Pinpoint the cell where the given text exists, returning its [X, Y] midpoint coordinate. 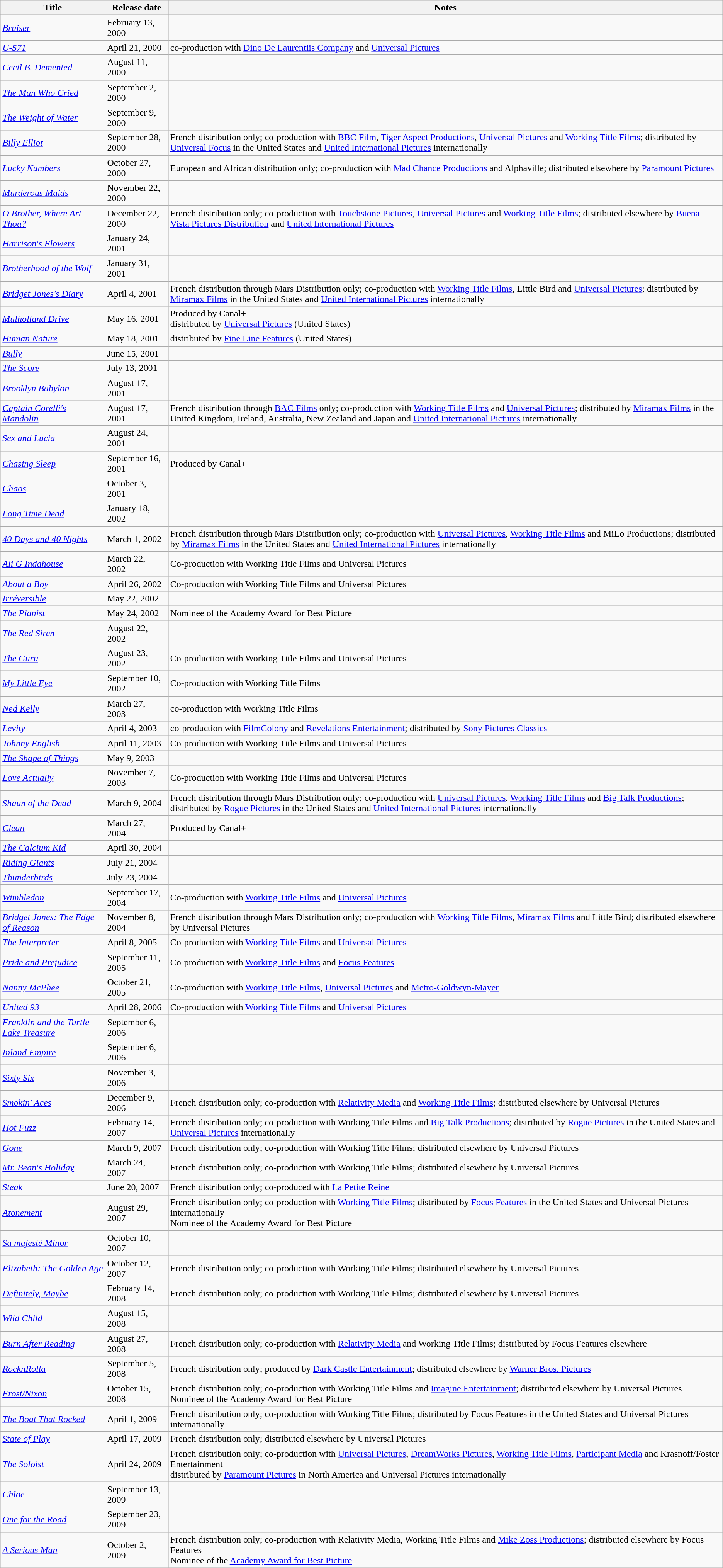
Chasing Sleep [53, 464]
Definitely, Maybe [53, 1293]
Murderous Maids [53, 193]
September 10, 2002 [137, 684]
Love Actually [53, 778]
Nanny McPhee [53, 987]
Mr. Bean's Holiday [53, 1167]
April 26, 2002 [137, 584]
Pride and Prejudice [53, 962]
December 22, 2000 [137, 218]
October 10, 2007 [137, 1243]
Ali G Indahouse [53, 564]
July 21, 2004 [137, 863]
The Pianist [53, 613]
March 1, 2002 [137, 539]
Irréversible [53, 598]
Harrison's Flowers [53, 243]
June 15, 2001 [137, 353]
November 22, 2000 [137, 193]
May 18, 2001 [137, 339]
Billy Elliot [53, 143]
Elizabeth: The Golden Age [53, 1268]
Co-production with Working Title Films and Focus Features [445, 962]
April 1, 2009 [137, 1419]
United 93 [53, 1007]
May 16, 2001 [137, 319]
August 29, 2007 [137, 1213]
August 23, 2002 [137, 658]
December 9, 2006 [137, 1103]
co-production with FilmColony and Revelations Entertainment; distributed by Sony Pictures Classics [445, 729]
The Interpreter [53, 942]
40 Days and 40 Nights [53, 539]
April 11, 2003 [137, 743]
April 30, 2004 [137, 848]
September 17, 2004 [137, 897]
October 12, 2007 [137, 1268]
French distribution only; produced by Dark Castle Entertainment; distributed elsewhere by Warner Bros. Pictures [445, 1369]
Smokin' Aces [53, 1103]
Clean [53, 828]
Sa majesté Minor [53, 1243]
September 9, 2000 [137, 117]
O Brother, Where Art Thou? [53, 218]
Frost/Nixon [53, 1394]
A Serious Man [53, 1550]
The Shape of Things [53, 758]
Produced by Canal+distributed by Universal Pictures (United States) [445, 319]
Chaos [53, 488]
U-571 [53, 48]
March 22, 2002 [137, 564]
The Guru [53, 658]
June 20, 2007 [137, 1187]
Atonement [53, 1213]
April 24, 2009 [137, 1464]
September 28, 2000 [137, 143]
March 27, 2003 [137, 708]
Hot Fuzz [53, 1128]
Human Nature [53, 339]
French distribution only; distributed elsewhere by Universal Pictures [445, 1439]
The Boat That Rocked [53, 1419]
The Soloist [53, 1464]
April 21, 2000 [137, 48]
March 24, 2007 [137, 1167]
RocknRolla [53, 1369]
Co-production with Working Title Films, Universal Pictures and Metro-Goldwyn-Mayer [445, 987]
Mulholland Drive [53, 319]
Ned Kelly [53, 708]
March 9, 2004 [137, 803]
October 3, 2001 [137, 488]
January 24, 2001 [137, 243]
April 8, 2005 [137, 942]
Bridget Jones: The Edge of Reason [53, 922]
co-production with Dino De Laurentiis Company and Universal Pictures [445, 48]
Bully [53, 353]
March 9, 2007 [137, 1148]
April 4, 2001 [137, 294]
October 15, 2008 [137, 1394]
French distribution only; co-produced with La Petite Reine [445, 1187]
February 13, 2000 [137, 28]
Franklin and the Turtle Lake Treasure [53, 1028]
The Score [53, 368]
distributed by Fine Line Features (United States) [445, 339]
September 11, 2005 [137, 962]
September 16, 2001 [137, 464]
Sixty Six [53, 1078]
August 11, 2000 [137, 67]
About a Boy [53, 584]
January 18, 2002 [137, 514]
August 22, 2002 [137, 633]
October 21, 2005 [137, 987]
The Red Siren [53, 633]
The Weight of Water [53, 117]
Bruiser [53, 28]
Johnny English [53, 743]
Burn After Reading [53, 1344]
Gone [53, 1148]
May 24, 2002 [137, 613]
Shaun of the Dead [53, 803]
January 31, 2001 [137, 268]
October 2, 2009 [137, 1550]
April 28, 2006 [137, 1007]
Nominee of the Academy Award for Best Picture [445, 613]
Brotherhood of the Wolf [53, 268]
Wild Child [53, 1318]
February 14, 2007 [137, 1128]
September 23, 2009 [137, 1520]
Wimbledon [53, 897]
April 4, 2003 [137, 729]
French distribution only; co-production with Relativity Media and Working Title Films; distributed elsewhere by Universal Pictures [445, 1103]
Cecil B. Demented [53, 67]
May 22, 2002 [137, 598]
Bridget Jones's Diary [53, 294]
Co-production with Working Title Films [445, 684]
Captain Corelli's Mandolin [53, 413]
State of Play [53, 1439]
November 3, 2006 [137, 1078]
Thunderbirds [53, 877]
July 23, 2004 [137, 877]
The Man Who Cried [53, 93]
Steak [53, 1187]
February 14, 2008 [137, 1293]
Sex and Lucia [53, 438]
Brooklyn Babylon [53, 388]
Notes [445, 8]
November 8, 2004 [137, 922]
August 27, 2008 [137, 1344]
Long Time Dead [53, 514]
Title [53, 8]
November 7, 2003 [137, 778]
Release date [137, 8]
Lucky Numbers [53, 168]
Inland Empire [53, 1052]
August 24, 2001 [137, 438]
Riding Giants [53, 863]
September 13, 2009 [137, 1494]
One for the Road [53, 1520]
March 27, 2004 [137, 828]
Chloe [53, 1494]
September 2, 2000 [137, 93]
My Little Eye [53, 684]
May 9, 2003 [137, 758]
Levity [53, 729]
The Calcium Kid [53, 848]
April 17, 2009 [137, 1439]
co-production with Working Title Films [445, 708]
October 27, 2000 [137, 168]
July 13, 2001 [137, 368]
August 15, 2008 [137, 1318]
September 5, 2008 [137, 1369]
European and African distribution only; co-production with Mad Chance Productions and Alphaville; distributed elsewhere by Paramount Pictures [445, 168]
French distribution only; co-production with Relativity Media and Working Title Films; distributed by Focus Features elsewhere [445, 1344]
